Output the (x, y) coordinate of the center of the cell containing the given text.  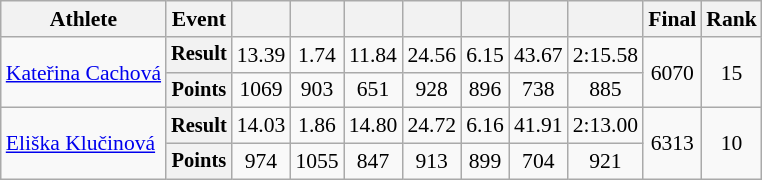
738 (538, 90)
1055 (316, 162)
913 (432, 162)
Eliška Klučinová (84, 144)
15 (732, 72)
974 (262, 162)
1.74 (316, 55)
24.56 (432, 55)
10 (732, 144)
Kateřina Cachová (84, 72)
1069 (262, 90)
14.03 (262, 126)
2:15.58 (606, 55)
6.16 (485, 126)
899 (485, 162)
11.84 (374, 55)
13.39 (262, 55)
903 (316, 90)
704 (538, 162)
Event (199, 19)
885 (606, 90)
6.15 (485, 55)
24.72 (432, 126)
6313 (672, 144)
Rank (732, 19)
928 (432, 90)
Athlete (84, 19)
Final (672, 19)
6070 (672, 72)
43.67 (538, 55)
921 (606, 162)
651 (374, 90)
847 (374, 162)
14.80 (374, 126)
2:13.00 (606, 126)
1.86 (316, 126)
41.91 (538, 126)
896 (485, 90)
